Pinpoint the cell where the given text exists, returning its (x, y) midpoint coordinate. 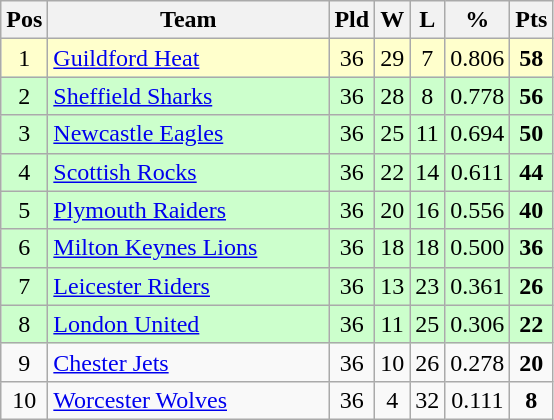
Milton Keynes Lions (188, 248)
0.500 (478, 248)
32 (428, 400)
Pts (532, 20)
3 (24, 134)
% (478, 20)
2 (24, 96)
Pos (24, 20)
Scottish Rocks (188, 172)
0.556 (478, 210)
5 (24, 210)
Leicester Riders (188, 286)
28 (392, 96)
0.611 (478, 172)
16 (428, 210)
W (392, 20)
0.278 (478, 362)
0.306 (478, 324)
Guildford Heat (188, 58)
13 (392, 286)
1 (24, 58)
50 (532, 134)
0.111 (478, 400)
6 (24, 248)
Worcester Wolves (188, 400)
Pld (352, 20)
London United (188, 324)
44 (532, 172)
40 (532, 210)
0.778 (478, 96)
0.361 (478, 286)
0.694 (478, 134)
L (428, 20)
Newcastle Eagles (188, 134)
14 (428, 172)
0.806 (478, 58)
Sheffield Sharks (188, 96)
56 (532, 96)
Plymouth Raiders (188, 210)
29 (392, 58)
Chester Jets (188, 362)
23 (428, 286)
Team (188, 20)
9 (24, 362)
58 (532, 58)
